Provide the [x, y] coordinate of the cell's center where the given text is located.  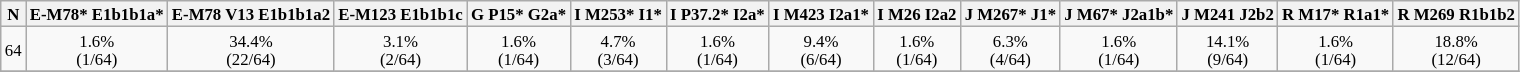
E-M78* E1b1b1a* [97, 14]
I M423 I2a1* [821, 14]
I M253* I1* [618, 14]
R M269 R1b1b2 [1456, 14]
E-M78 V13 E1b1b1a2 [251, 14]
I P37.2* I2a* [718, 14]
4.7%(3/64) [618, 49]
J M267* J1* [1011, 14]
6.3%(4/64) [1011, 49]
R M17* R1a1* [1336, 14]
34.4%(22/64) [251, 49]
G P15* G2a* [518, 14]
J M67* J2a1b* [1118, 14]
64 [14, 49]
9.4%(6/64) [821, 49]
J M241 J2b2 [1227, 14]
N [14, 14]
14.1%(9/64) [1227, 49]
E-M123 E1b1b1c [400, 14]
3.1%(2/64) [400, 49]
I M26 I2a2 [916, 14]
18.8%(12/64) [1456, 49]
